Return (X, Y) of the center of cell containing provided text 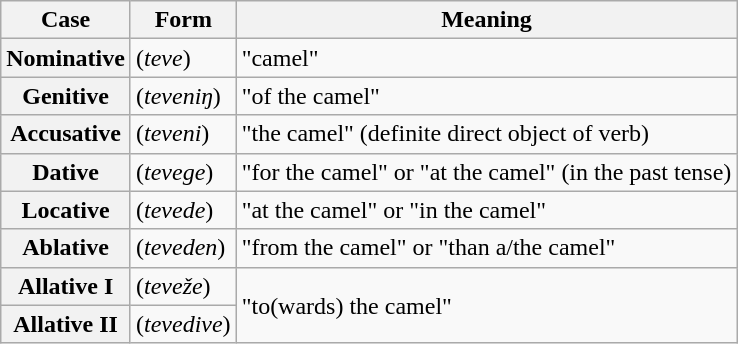
(tevede) (183, 210)
Genitive (66, 96)
Accusative (66, 134)
Case (66, 20)
Locative (66, 210)
Ablative (66, 248)
"from the camel" or "than a/the camel" (486, 248)
Form (183, 20)
Dative (66, 172)
"for the camel" or "at the camel" (in the past tense) (486, 172)
(teveniŋ) (183, 96)
(teve) (183, 58)
(teveni) (183, 134)
Meaning (486, 20)
"the camel" (definite direct object of verb) (486, 134)
(teveden) (183, 248)
(teveže) (183, 286)
"camel" (486, 58)
"of the camel" (486, 96)
Nominative (66, 58)
(tevedive) (183, 324)
(tevege) (183, 172)
"to(wards) the camel" (486, 305)
Allative II (66, 324)
Allative I (66, 286)
"at the camel" or "in the camel" (486, 210)
